Determine the [X, Y] coordinate at the center of the cell enclosing the given text.  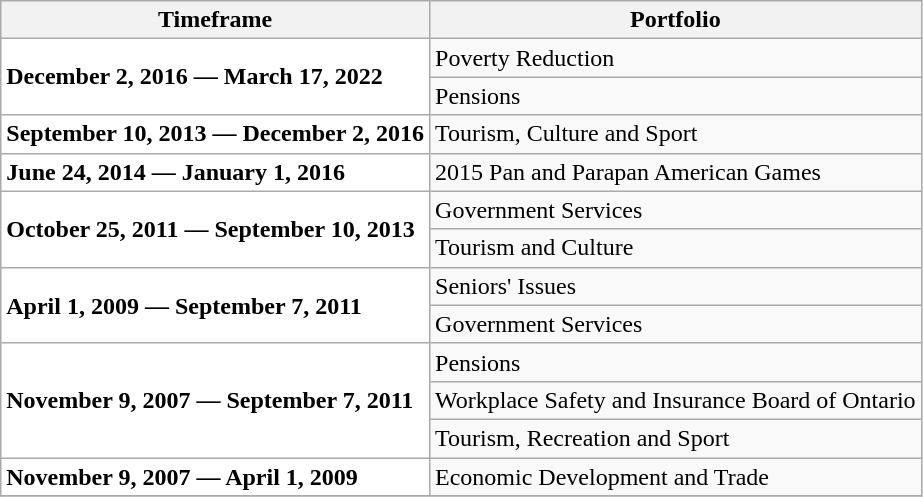
2015 Pan and Parapan American Games [676, 172]
Tourism, Culture and Sport [676, 134]
Tourism and Culture [676, 248]
October 25, 2011 — September 10, 2013 [216, 229]
April 1, 2009 — September 7, 2011 [216, 305]
September 10, 2013 — December 2, 2016 [216, 134]
Seniors' Issues [676, 286]
Workplace Safety and Insurance Board of Ontario [676, 400]
Poverty Reduction [676, 58]
Tourism, Recreation and Sport [676, 438]
Timeframe [216, 20]
November 9, 2007 — April 1, 2009 [216, 477]
November 9, 2007 — September 7, 2011 [216, 400]
December 2, 2016 — March 17, 2022 [216, 77]
Economic Development and Trade [676, 477]
June 24, 2014 — January 1, 2016 [216, 172]
Portfolio [676, 20]
